Pinpoint the cell where the given text exists, returning its [x, y] midpoint coordinate. 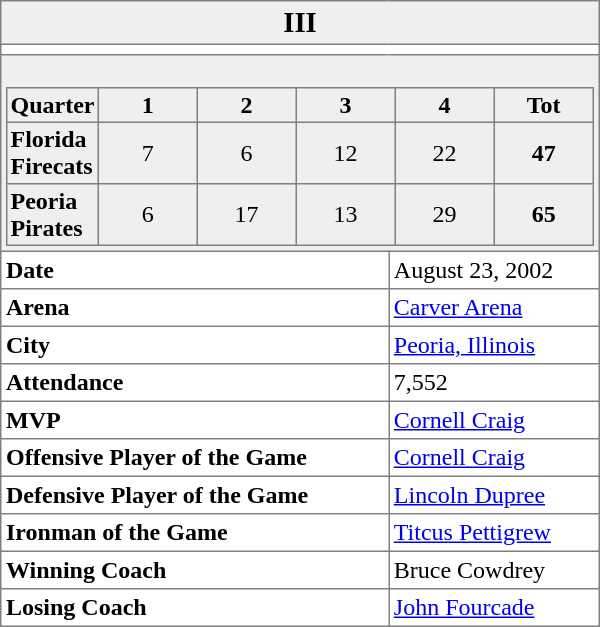
Ironman of the Game [195, 533]
13 [346, 215]
22 [444, 153]
47 [544, 153]
Florida Firecats [52, 153]
Lincoln Dupree [494, 495]
Peoria, Illinois [494, 345]
Attendance [195, 383]
3 [346, 105]
65 [544, 215]
Tot [544, 105]
Date [195, 270]
1 [148, 105]
Offensive Player of the Game [195, 458]
III [300, 23]
17 [246, 215]
7,552 [494, 383]
Winning Coach [195, 570]
Quarter [52, 105]
MVP [195, 420]
Carver Arena [494, 308]
Defensive Player of the Game [195, 495]
Peoria Pirates [52, 215]
4 [444, 105]
Bruce Cowdrey [494, 570]
7 [148, 153]
Titcus Pettigrew [494, 533]
John Fourcade [494, 608]
Arena [195, 308]
City [195, 345]
Losing Coach [195, 608]
12 [346, 153]
Quarter 1 2 3 4 Tot Florida Firecats 7 6 12 22 47 Peoria Pirates 6 17 13 29 65 [300, 153]
August 23, 2002 [494, 270]
29 [444, 215]
2 [246, 105]
